Return the [x, y] coordinate for the center point of the cell that contains the specified text.  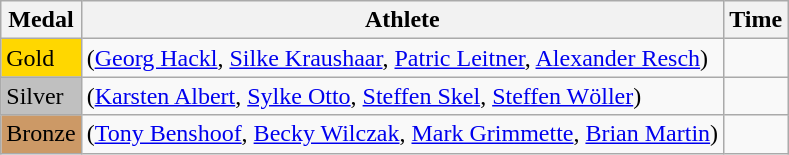
Medal [41, 20]
Bronze [41, 134]
Athlete [402, 20]
(Tony Benshoof, Becky Wilczak, Mark Grimmette, Brian Martin) [402, 134]
Silver [41, 96]
Gold [41, 58]
(Karsten Albert, Sylke Otto, Steffen Skel, Steffen Wöller) [402, 96]
Time [756, 20]
(Georg Hackl, Silke Kraushaar, Patric Leitner, Alexander Resch) [402, 58]
